Capture the cell that displays the provided text and extract its [X, Y] central coordinate. 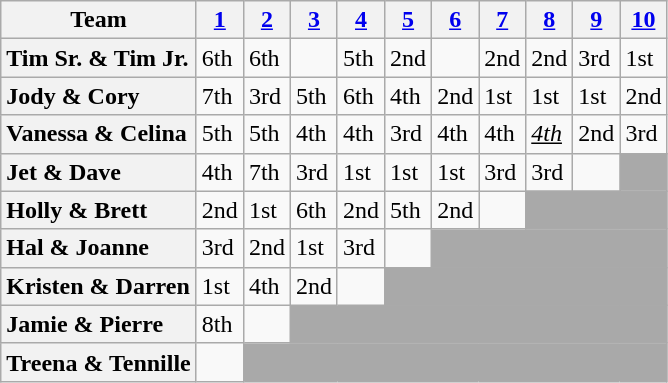
Jamie & Pierre [99, 324]
Tim Sr. & Tim Jr. [99, 58]
10 [644, 20]
Kristen & Darren [99, 286]
7 [502, 20]
6 [456, 20]
8 [550, 20]
5 [408, 20]
Jody & Cory [99, 96]
4 [360, 20]
2 [266, 20]
Team [99, 20]
1 [220, 20]
9 [596, 20]
3 [314, 20]
Treena & Tennille [99, 362]
8th [220, 324]
Vanessa & Celina [99, 134]
Hal & Joanne [99, 248]
Holly & Brett [99, 210]
Jet & Dave [99, 172]
